Detect which cell encompasses the target text, then output its (x, y) center coordinate. 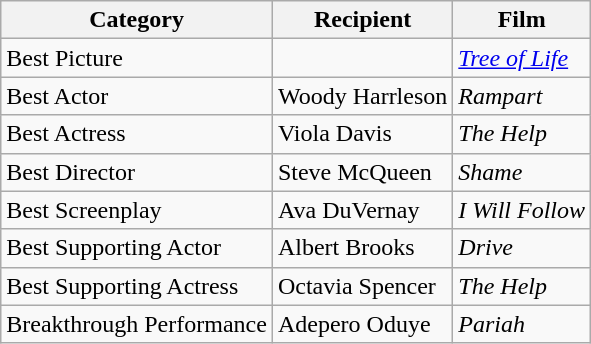
Rampart (522, 96)
Film (522, 20)
Drive (522, 248)
Pariah (522, 324)
Albert Brooks (362, 248)
Steve McQueen (362, 172)
Best Supporting Actor (137, 248)
Best Screenplay (137, 210)
Tree of Life (522, 58)
Woody Harrleson (362, 96)
Category (137, 20)
Shame (522, 172)
Best Actress (137, 134)
Viola Davis (362, 134)
Best Picture (137, 58)
Recipient (362, 20)
Best Director (137, 172)
I Will Follow (522, 210)
Octavia Spencer (362, 286)
Breakthrough Performance (137, 324)
Best Actor (137, 96)
Ava DuVernay (362, 210)
Adepero Oduye (362, 324)
Best Supporting Actress (137, 286)
